Scan for the cell matching the given text and deliver its [x, y] coordinate at center. 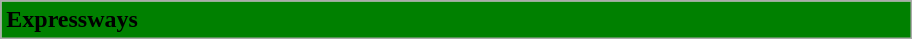
Expressways [456, 20]
